Scan for the cell matching the given text and deliver its [x, y] coordinate at center. 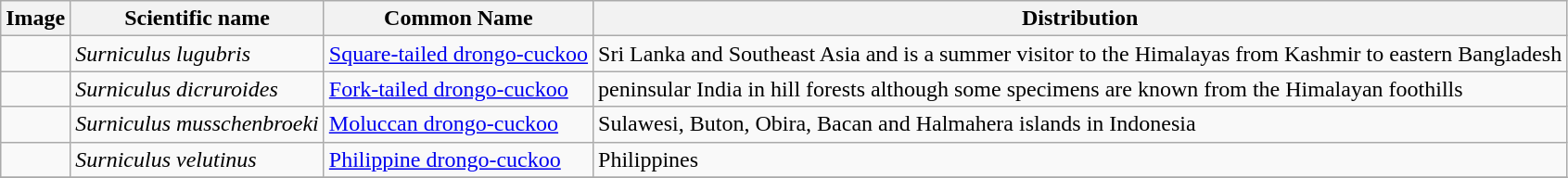
Common Name [458, 19]
Moluccan drongo-cuckoo [458, 124]
Surniculus lugubris [197, 54]
Fork-tailed drongo-cuckoo [458, 89]
Sri Lanka and Southeast Asia and is a summer visitor to the Himalayas from Kashmir to eastern Bangladesh [1080, 54]
Square-tailed drongo-cuckoo [458, 54]
Sulawesi, Buton, Obira, Bacan and Halmahera islands in Indonesia [1080, 124]
peninsular India in hill forests although some specimens are known from the Himalayan foothills [1080, 89]
Philippines [1080, 159]
Surniculus dicruroides [197, 89]
Philippine drongo-cuckoo [458, 159]
Image [35, 19]
Surniculus velutinus [197, 159]
Scientific name [197, 19]
Surniculus musschenbroeki [197, 124]
Distribution [1080, 19]
